Return the (X, Y) coordinate for the center point of the cell that contains the specified text.  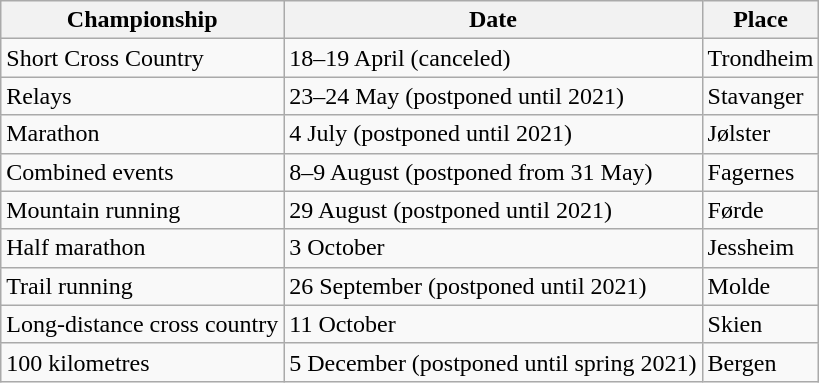
Jessheim (760, 248)
Førde (760, 210)
Mountain running (142, 210)
Long-distance cross country (142, 324)
Short Cross Country (142, 58)
Combined events (142, 172)
4 July (postponed until 2021) (493, 134)
Relays (142, 96)
Date (493, 20)
18–19 April (canceled) (493, 58)
8–9 August (postponed from 31 May) (493, 172)
Fagernes (760, 172)
29 August (postponed until 2021) (493, 210)
Stavanger (760, 96)
Trail running (142, 286)
Molde (760, 286)
5 December (postponed until spring 2021) (493, 362)
Skien (760, 324)
Championship (142, 20)
Place (760, 20)
Half marathon (142, 248)
Jølster (760, 134)
11 October (493, 324)
3 October (493, 248)
Trondheim (760, 58)
Bergen (760, 362)
100 kilometres (142, 362)
26 September (postponed until 2021) (493, 286)
Marathon (142, 134)
23–24 May (postponed until 2021) (493, 96)
